Locate the cell with the specified text and output its [X, Y] center coordinate. 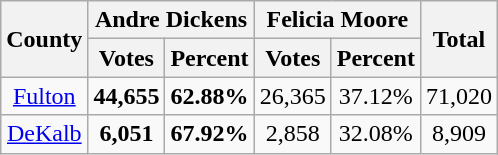
County [44, 39]
DeKalb [44, 134]
6,051 [126, 134]
37.12% [376, 96]
Andre Dickens [171, 20]
Felicia Moore [337, 20]
2,858 [292, 134]
8,909 [458, 134]
32.08% [376, 134]
Total [458, 39]
26,365 [292, 96]
62.88% [210, 96]
Fulton [44, 96]
44,655 [126, 96]
67.92% [210, 134]
71,020 [458, 96]
